Pinpoint the cell where the given text exists, returning its [x, y] midpoint coordinate. 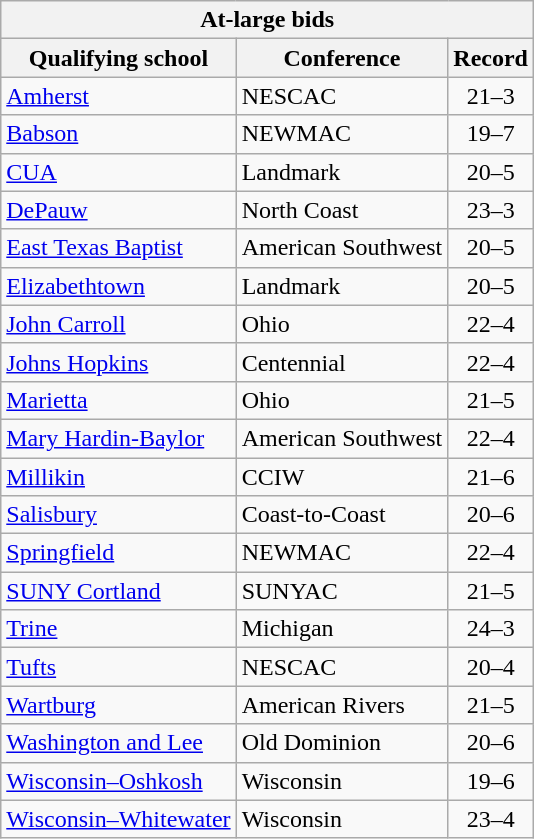
American Rivers [342, 705]
Washington and Lee [118, 743]
CCIW [342, 477]
19–6 [491, 781]
Millikin [118, 477]
Babson [118, 134]
21–3 [491, 96]
Salisbury [118, 515]
Mary Hardin-Baylor [118, 438]
Marietta [118, 400]
Wisconsin–Oshkosh [118, 781]
19–7 [491, 134]
Qualifying school [118, 58]
DePauw [118, 210]
23–3 [491, 210]
Record [491, 58]
20–4 [491, 667]
Springfield [118, 553]
North Coast [342, 210]
Old Dominion [342, 743]
SUNYAC [342, 591]
Conference [342, 58]
East Texas Baptist [118, 248]
At-large bids [268, 20]
Wisconsin–Whitewater [118, 819]
24–3 [491, 629]
21–6 [491, 477]
Wartburg [118, 705]
John Carroll [118, 324]
Centennial [342, 362]
Elizabethtown [118, 286]
23–4 [491, 819]
Coast-to-Coast [342, 515]
Tufts [118, 667]
SUNY Cortland [118, 591]
Johns Hopkins [118, 362]
Michigan [342, 629]
Amherst [118, 96]
CUA [118, 172]
Trine [118, 629]
